For the text-containing cell, return its midpoint in (x, y) coordinate format. 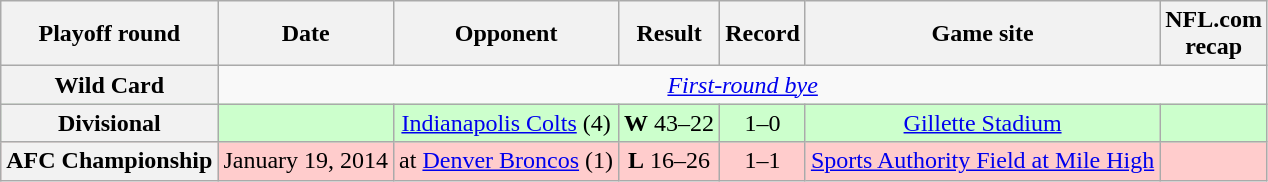
Result (670, 34)
January 19, 2014 (306, 161)
Opponent (506, 34)
NFL.comrecap (1214, 34)
Game site (982, 34)
W 43–22 (670, 123)
Record (763, 34)
Sports Authority Field at Mile High (982, 161)
Playoff round (110, 34)
Gillette Stadium (982, 123)
1–1 (763, 161)
1–0 (763, 123)
Date (306, 34)
Divisional (110, 123)
Wild Card (110, 85)
First-round bye (743, 85)
at Denver Broncos (1) (506, 161)
AFC Championship (110, 161)
L 16–26 (670, 161)
Indianapolis Colts (4) (506, 123)
